Return (X, Y) of the center of cell containing provided text 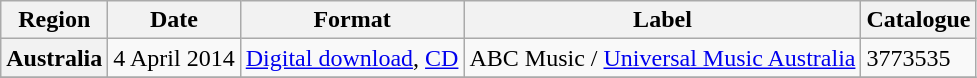
Digital download, CD (352, 58)
3773535 (918, 58)
Region (54, 20)
Australia (54, 58)
ABC Music / Universal Music Australia (662, 58)
4 April 2014 (174, 58)
Catalogue (918, 20)
Format (352, 20)
Label (662, 20)
Date (174, 20)
